Return [X, Y] of the center of cell containing provided text 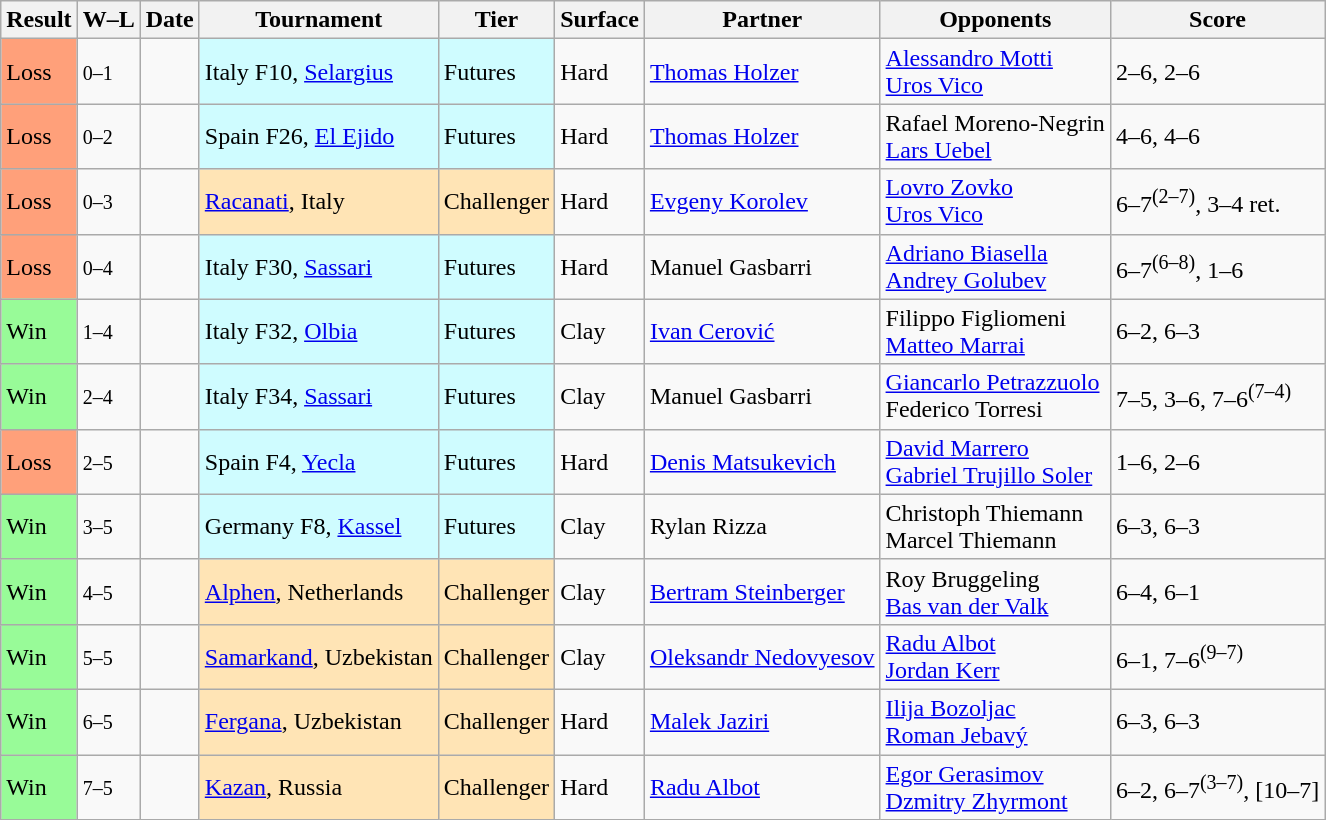
Samarkand, Uzbekistan [318, 656]
6–1, 7–6(9–7) [1217, 656]
6–5 [108, 722]
Rylan Rizza [762, 526]
Spain F4, Yecla [318, 462]
Italy F34, Sassari [318, 396]
Date [170, 20]
6–4, 6–1 [1217, 592]
7–5, 3–6, 7–6(7–4) [1217, 396]
Spain F26, El Ejido [318, 136]
Opponents [995, 20]
Lovro Zovko Uros Vico [995, 202]
2–6, 2–6 [1217, 72]
6–2, 6–7(3–7), [10–7] [1217, 786]
Adriano Biasella Andrey Golubev [995, 266]
0–1 [108, 72]
Radu Albot [762, 786]
Italy F30, Sassari [318, 266]
6–2, 6–3 [1217, 332]
Fergana, Uzbekistan [318, 722]
3–5 [108, 526]
Roy Bruggeling Bas van der Valk [995, 592]
Score [1217, 20]
2–5 [108, 462]
Malek Jaziri [762, 722]
Rafael Moreno-Negrin Lars Uebel [995, 136]
6–7(2–7), 3–4 ret. [1217, 202]
Tier [496, 20]
Alphen, Netherlands [318, 592]
David Marrero Gabriel Trujillo Soler [995, 462]
Italy F10, Selargius [318, 72]
1–4 [108, 332]
Racanati, Italy [318, 202]
1–6, 2–6 [1217, 462]
Italy F32, Olbia [318, 332]
Denis Matsukevich [762, 462]
Surface [600, 20]
Filippo Figliomeni Matteo Marrai [995, 332]
2–4 [108, 396]
6–7(6–8), 1–6 [1217, 266]
Germany F8, Kassel [318, 526]
0–3 [108, 202]
7–5 [108, 786]
Oleksandr Nedovyesov [762, 656]
0–4 [108, 266]
Tournament [318, 20]
Ivan Cerović [762, 332]
Evgeny Korolev [762, 202]
4–6, 4–6 [1217, 136]
W–L [108, 20]
4–5 [108, 592]
Kazan, Russia [318, 786]
Christoph Thiemann Marcel Thiemann [995, 526]
Partner [762, 20]
Result [39, 20]
5–5 [108, 656]
Alessandro Motti Uros Vico [995, 72]
Egor Gerasimov Dzmitry Zhyrmont [995, 786]
0–2 [108, 136]
Giancarlo Petrazzuolo Federico Torresi [995, 396]
Bertram Steinberger [762, 592]
Radu Albot Jordan Kerr [995, 656]
Ilija Bozoljac Roman Jebavý [995, 722]
